Return [x, y] of the center of cell containing provided text 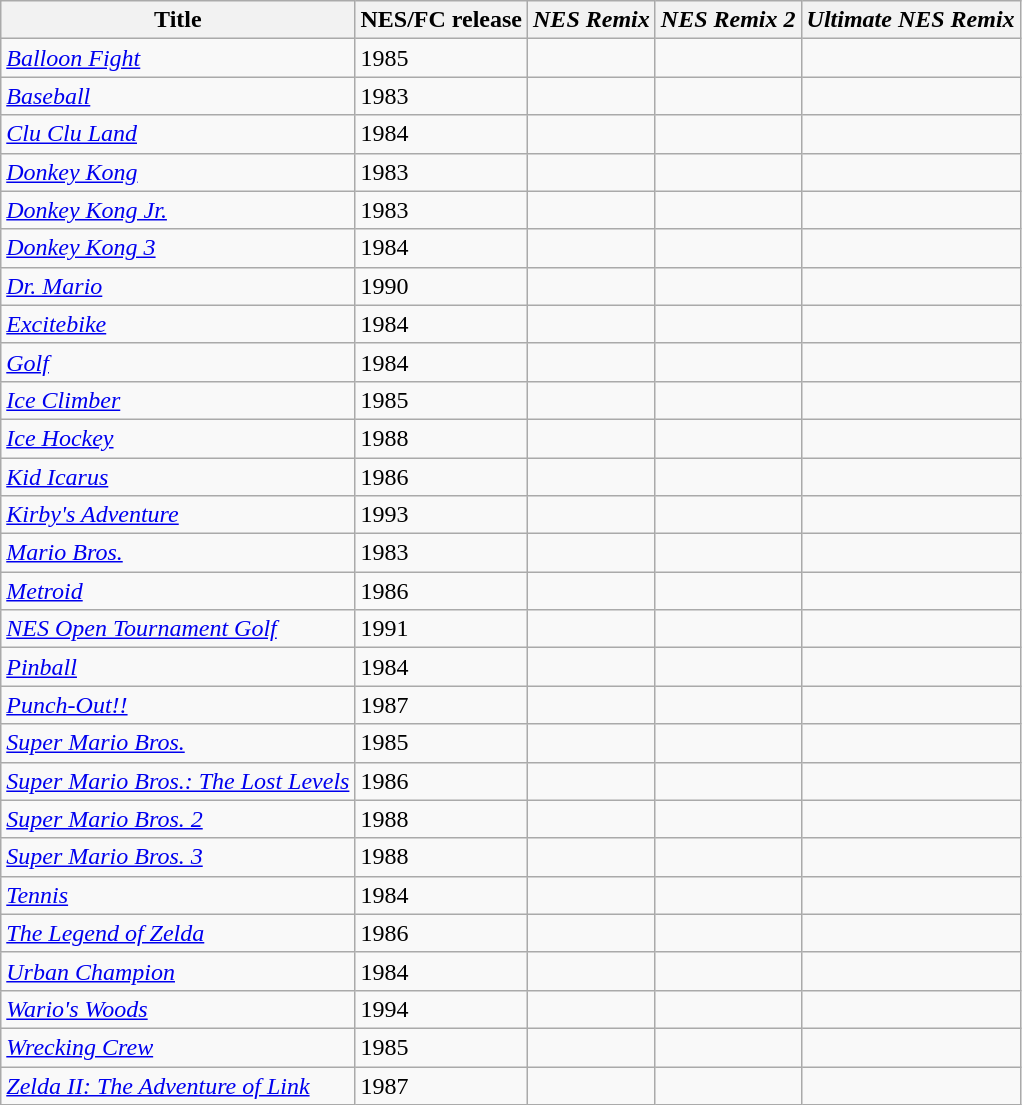
Golf [178, 362]
NES Open Tournament Golf [178, 629]
NES Remix [592, 20]
Ice Climber [178, 400]
Donkey Kong 3 [178, 248]
Balloon Fight [178, 58]
Super Mario Bros. 3 [178, 857]
Zelda II: The Adventure of Link [178, 1085]
Clu Clu Land [178, 134]
Wrecking Crew [178, 1047]
1991 [442, 629]
Baseball [178, 96]
Urban Champion [178, 971]
NES Remix 2 [728, 20]
NES/FC release [442, 20]
Excitebike [178, 324]
Ice Hockey [178, 438]
Ultimate NES Remix [910, 20]
Pinball [178, 667]
Kirby's Adventure [178, 515]
Metroid [178, 591]
Super Mario Bros. [178, 743]
1993 [442, 515]
Super Mario Bros. 2 [178, 819]
Tennis [178, 895]
Wario's Woods [178, 1009]
Donkey Kong Jr. [178, 210]
Dr. Mario [178, 286]
Kid Icarus [178, 477]
Donkey Kong [178, 172]
The Legend of Zelda [178, 933]
Title [178, 20]
1994 [442, 1009]
1990 [442, 286]
Super Mario Bros.: The Lost Levels [178, 781]
Mario Bros. [178, 553]
Punch-Out!! [178, 705]
